From the cell containing the given text, extract its center point as (x, y) coordinate. 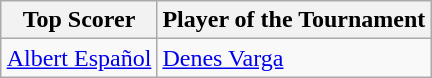
Albert Español (79, 58)
Top Scorer (79, 20)
Player of the Tournament (294, 20)
Denes Varga (294, 58)
